Identify which cell holds the provided text, then report its [x, y] central coordinate. 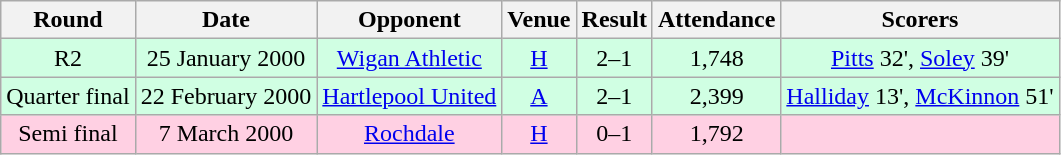
Semi final [68, 134]
Result [614, 20]
Date [226, 20]
R2 [68, 58]
Hartlepool United [410, 96]
2,399 [716, 96]
Attendance [716, 20]
0–1 [614, 134]
25 January 2000 [226, 58]
Quarter final [68, 96]
Halliday 13', McKinnon 51' [920, 96]
Scorers [920, 20]
Opponent [410, 20]
1,748 [716, 58]
1,792 [716, 134]
Round [68, 20]
22 February 2000 [226, 96]
Rochdale [410, 134]
A [539, 96]
Wigan Athletic [410, 58]
Venue [539, 20]
7 March 2000 [226, 134]
Pitts 32', Soley 39' [920, 58]
